Capture the cell that displays the provided text and extract its (X, Y) central coordinate. 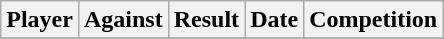
Result (206, 20)
Against (123, 20)
Date (274, 20)
Player (40, 20)
Competition (374, 20)
